Locate the cell with the specified text and output its [x, y] center coordinate. 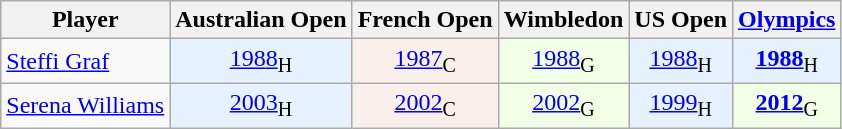
US Open [681, 20]
Serena Williams [86, 105]
1988G [564, 61]
French Open [425, 20]
2003H [261, 105]
Steffi Graf [86, 61]
2012G [787, 105]
Australian Open [261, 20]
Olympics [787, 20]
2002C [425, 105]
1987C [425, 61]
1999H [681, 105]
Player [86, 20]
Wimbledon [564, 20]
2002G [564, 105]
